Detect which cell encompasses the target text, then output its (X, Y) center coordinate. 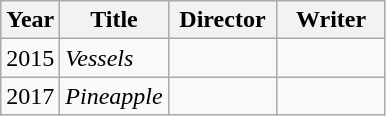
Writer (332, 20)
Title (114, 20)
Pineapple (114, 96)
Year (30, 20)
2017 (30, 96)
Director (222, 20)
2015 (30, 58)
Vessels (114, 58)
